Determine the [X, Y] coordinate at the center of the cell enclosing the given text.  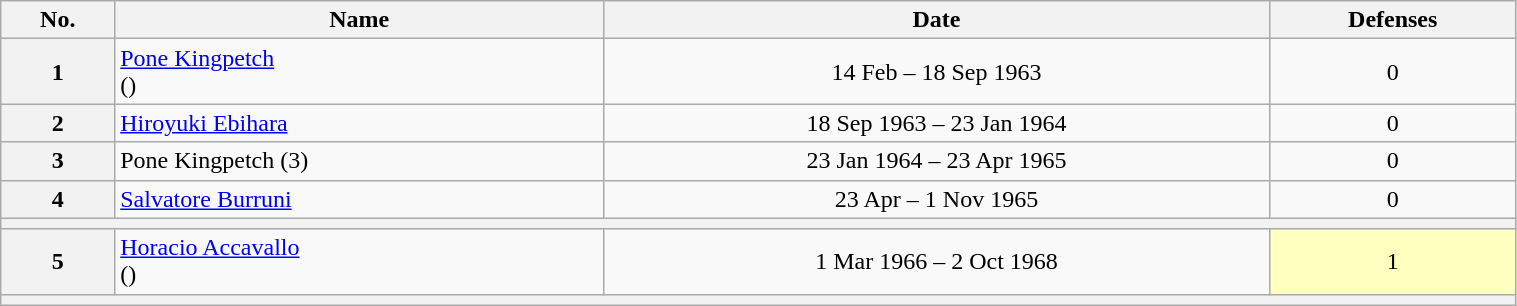
Pone Kingpetch() [360, 72]
1 Mar 1966 – 2 Oct 1968 [937, 262]
Pone Kingpetch (3) [360, 161]
14 Feb – 18 Sep 1963 [937, 72]
3 [58, 161]
Name [360, 20]
Date [937, 20]
18 Sep 1963 – 23 Jan 1964 [937, 123]
23 Jan 1964 – 23 Apr 1965 [937, 161]
No. [58, 20]
4 [58, 199]
Horacio Accavallo() [360, 262]
Defenses [1392, 20]
Salvatore Burruni [360, 199]
2 [58, 123]
23 Apr – 1 Nov 1965 [937, 199]
5 [58, 262]
Hiroyuki Ebihara [360, 123]
